Return the (X, Y) coordinate for the center point of the cell that contains the specified text.  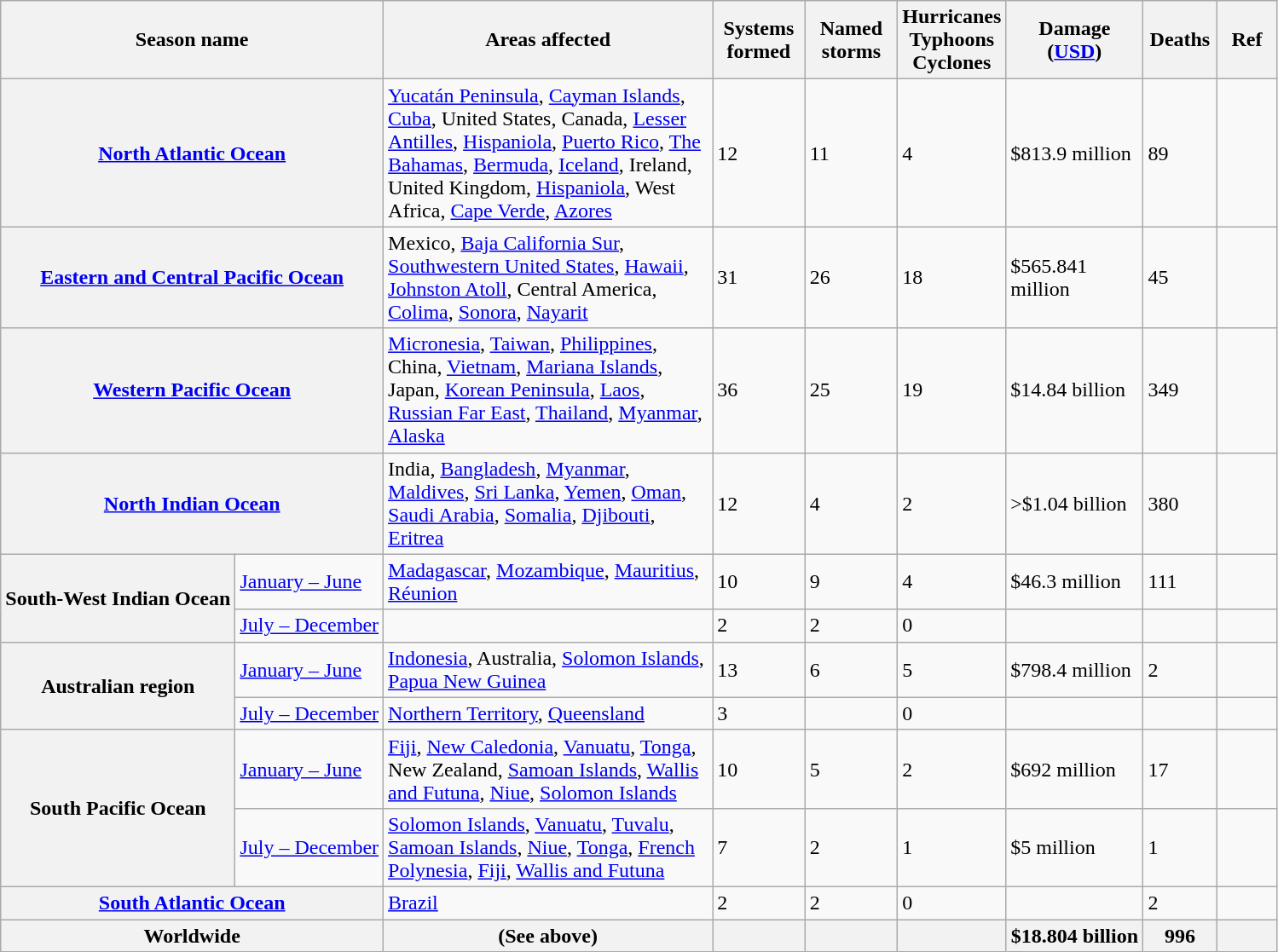
Brazil (548, 903)
380 (1180, 503)
Areas affected (548, 40)
$14.84 billion (1074, 390)
36 (759, 390)
111 (1180, 581)
Worldwide (193, 935)
$692 million (1074, 769)
North Atlantic Ocean (193, 153)
89 (1180, 153)
19 (951, 390)
Solomon Islands, Vanuatu, Tuvalu, Samoan Islands, Niue, Tonga, French Polynesia, Fiji, Wallis and Futuna (548, 847)
India, Bangladesh, Myanmar, Maldives, Sri Lanka, Yemen, Oman, Saudi Arabia, Somalia, Djibouti, Eritrea (548, 503)
349 (1180, 390)
Australian region (118, 685)
Ref (1246, 40)
25 (851, 390)
3 (759, 713)
31 (759, 278)
(See above) (548, 935)
Indonesia, Australia, Solomon Islands, Papua New Guinea (548, 670)
$18.804 billion (1074, 935)
996 (1180, 935)
11 (851, 153)
North Indian Ocean (193, 503)
17 (1180, 769)
HurricanesTyphoonsCyclones (951, 40)
$798.4 million (1074, 670)
Mexico, Baja California Sur, Southwestern United States, Hawaii, Johnston Atoll, Central America, Colima, Sonora, Nayarit (548, 278)
Micronesia, Taiwan, Philippines, China, Vietnam, Mariana Islands, Japan, Korean Peninsula, Laos, Russian Far East, Thailand, Myanmar, Alaska (548, 390)
Deaths (1180, 40)
$813.9 million (1074, 153)
Damage(USD) (1074, 40)
7 (759, 847)
Named storms (851, 40)
Madagascar, Mozambique, Mauritius, Réunion (548, 581)
Northern Territory, Queensland (548, 713)
6 (851, 670)
Fiji, New Caledonia, Vanuatu, Tonga, New Zealand, Samoan Islands, Wallis and Futuna, Niue, Solomon Islands (548, 769)
Systems formed (759, 40)
$5 million (1074, 847)
18 (951, 278)
Western Pacific Ocean (193, 390)
Eastern and Central Pacific Ocean (193, 278)
13 (759, 670)
South Pacific Ocean (118, 808)
South Atlantic Ocean (193, 903)
9 (851, 581)
45 (1180, 278)
26 (851, 278)
$46.3 million (1074, 581)
South-West Indian Ocean (118, 598)
$565.841 million (1074, 278)
Season name (193, 40)
>$1.04 billion (1074, 503)
